Pinpoint the cell where the given text exists, returning its (x, y) midpoint coordinate. 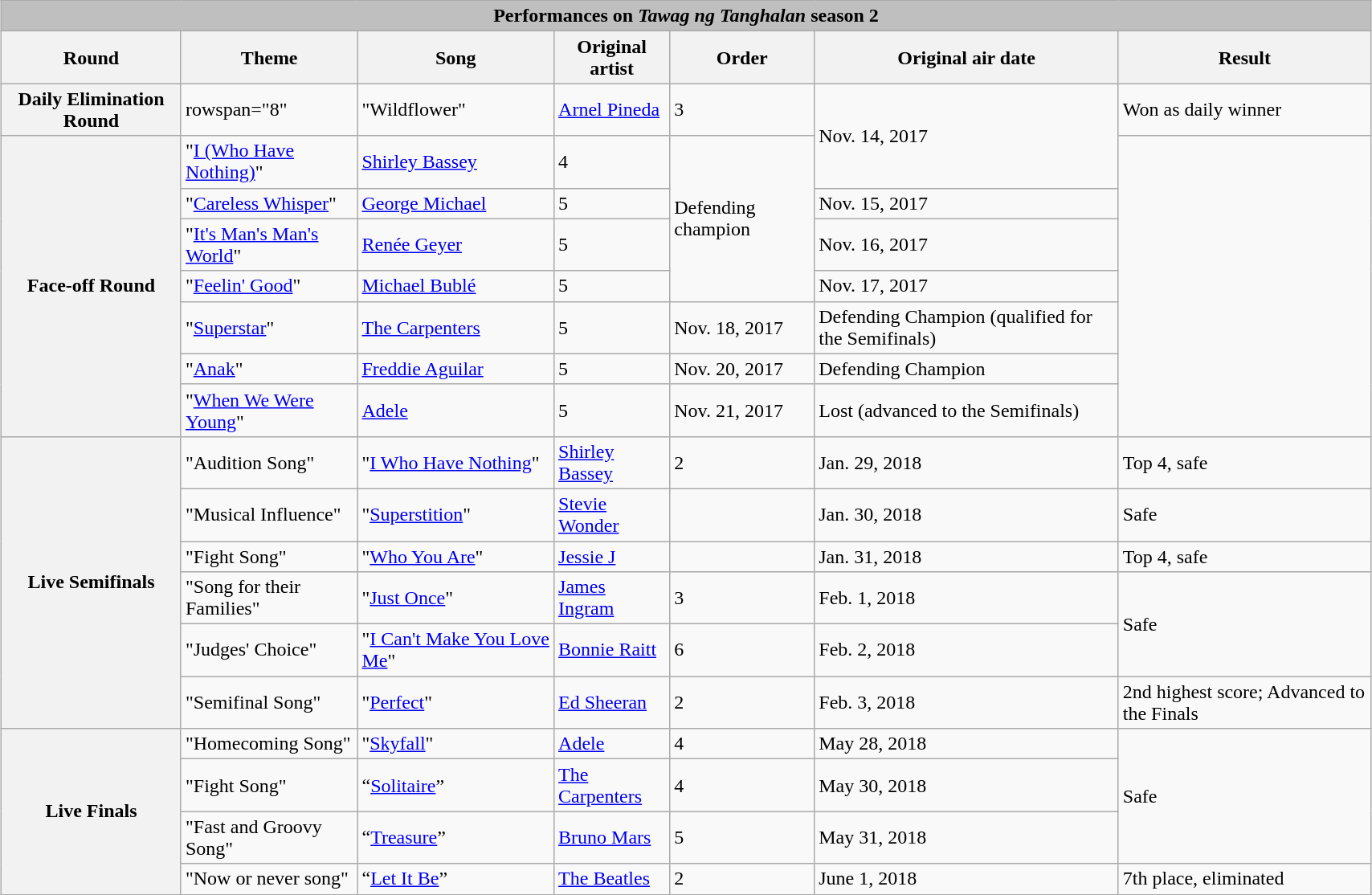
"Song for their Families" (268, 598)
"Musical Influence" (268, 514)
Feb. 3, 2018 (967, 702)
Feb. 1, 2018 (967, 598)
The Beatles (612, 879)
Nov. 18, 2017 (742, 328)
Stevie Wonder (612, 514)
Bruno Mars (612, 837)
“Solitaire” (456, 786)
"Skyfall" (456, 744)
"Anak" (268, 369)
6 (742, 651)
May 30, 2018 (967, 786)
"Judges' Choice" (268, 651)
“Treasure” (456, 837)
Nov. 16, 2017 (967, 244)
Defending Champion (967, 369)
"Who You Are" (456, 557)
Nov. 14, 2017 (967, 136)
Feb. 2, 2018 (967, 651)
Nov. 20, 2017 (742, 369)
Daily Elimination Round (92, 109)
"Perfect" (456, 702)
Jan. 30, 2018 (967, 514)
rowspan="8" (268, 109)
"Superstar" (268, 328)
Performances on Tawag ng Tanghalan season 2 (686, 16)
"Now or never song" (268, 879)
"Fast and Groovy Song" (268, 837)
“Let It Be” (456, 879)
"Semifinal Song" (268, 702)
"Just Once" (456, 598)
Live Finals (92, 811)
2nd highest score; Advanced to the Finals (1244, 702)
"It's Man's Man's World" (268, 244)
Original air date (967, 58)
Won as daily winner (1244, 109)
Defending Champion (qualified for the Semifinals) (967, 328)
Renée Geyer (456, 244)
May 28, 2018 (967, 744)
George Michael (456, 203)
Jessie J (612, 557)
Theme (268, 58)
Bonnie Raitt (612, 651)
Freddie Aguilar (456, 369)
Lost (advanced to the Semifinals) (967, 410)
Round (92, 58)
Nov. 21, 2017 (742, 410)
June 1, 2018 (967, 879)
Nov. 17, 2017 (967, 286)
Nov. 15, 2017 (967, 203)
Order (742, 58)
"I (Who Have Nothing)" (268, 162)
"I Can't Make You Love Me" (456, 651)
Jan. 31, 2018 (967, 557)
Face-off Round (92, 286)
"Feelin' Good" (268, 286)
7th place, eliminated (1244, 879)
"I Who Have Nothing" (456, 463)
James Ingram (612, 598)
"Careless Whisper" (268, 203)
Arnel Pineda (612, 109)
Defending champion (742, 219)
Live Semifinals (92, 582)
Michael Bublé (456, 286)
May 31, 2018 (967, 837)
"Audition Song" (268, 463)
"Superstition" (456, 514)
Original artist (612, 58)
Jan. 29, 2018 (967, 463)
"When We Were Young" (268, 410)
Song (456, 58)
Result (1244, 58)
"Wildflower" (456, 109)
"Homecoming Song" (268, 744)
Ed Sheeran (612, 702)
